Identify which cell holds the provided text, then report its [X, Y] central coordinate. 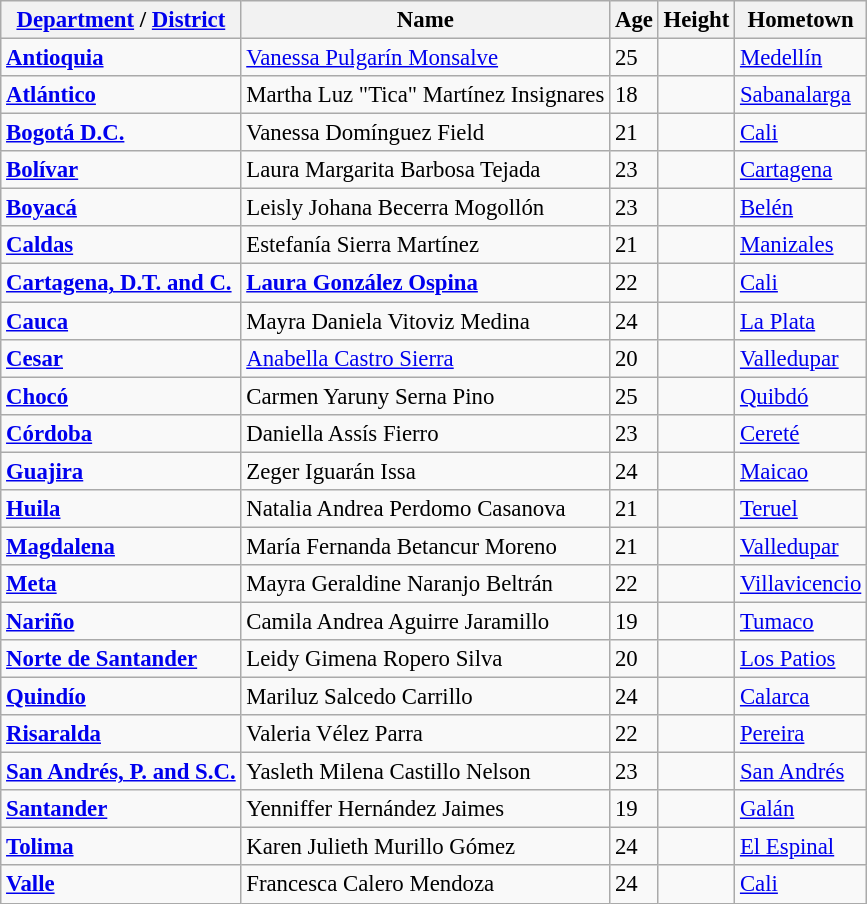
Belén [801, 208]
Pereira [801, 734]
Teruel [801, 509]
Anabella Castro Sierra [426, 358]
Karen Julieth Murillo Gómez [426, 847]
Cartagena [801, 170]
El Espinal [801, 847]
Natalia Andrea Perdomo Casanova [426, 509]
San Andrés, P. and S.C. [121, 772]
Cereté [801, 433]
Camila Andrea Aguirre Jaramillo [426, 621]
Francesca Calero Mendoza [426, 885]
Department / District [121, 20]
Yasleth Milena Castillo Nelson [426, 772]
Valeria Vélez Parra [426, 734]
Caldas [121, 245]
Risaralda [121, 734]
Santander [121, 809]
Zeger Iguarán Issa [426, 471]
Bogotá D.C. [121, 133]
Estefanía Sierra Martínez [426, 245]
Quibdó [801, 396]
Leisly Johana Becerra Mogollón [426, 208]
Boyacá [121, 208]
Chocó [121, 396]
Nariño [121, 621]
Calarca [801, 697]
Martha Luz "Tica" Martínez Insignares [426, 95]
Laura González Ospina [426, 283]
18 [634, 95]
Maicao [801, 471]
Los Patios [801, 659]
Laura Margarita Barbosa Tejada [426, 170]
Mayra Daniela Vitoviz Medina [426, 321]
Carmen Yaruny Serna Pino [426, 396]
Manizales [801, 245]
Huila [121, 509]
Villavicencio [801, 584]
Bolívar [121, 170]
Meta [121, 584]
Daniella Assís Fierro [426, 433]
Sabanalarga [801, 95]
Tumaco [801, 621]
Vanessa Domínguez Field [426, 133]
Magdalena [121, 546]
Vanessa Pulgarín Monsalve [426, 58]
Hometown [801, 20]
Guajira [121, 471]
Cesar [121, 358]
La Plata [801, 321]
Norte de Santander [121, 659]
Cartagena, D.T. and C. [121, 283]
Medellín [801, 58]
Valle [121, 885]
Yenniffer Hernández Jaimes [426, 809]
Quindío [121, 697]
San Andrés [801, 772]
Atlántico [121, 95]
Mayra Geraldine Naranjo Beltrán [426, 584]
Córdoba [121, 433]
Cauca [121, 321]
Tolima [121, 847]
Galán [801, 809]
Mariluz Salcedo Carrillo [426, 697]
Height [696, 20]
Antioquia [121, 58]
Leidy Gimena Ropero Silva [426, 659]
María Fernanda Betancur Moreno [426, 546]
Age [634, 20]
Name [426, 20]
